Scan for the cell matching the given text and deliver its (x, y) coordinate at center. 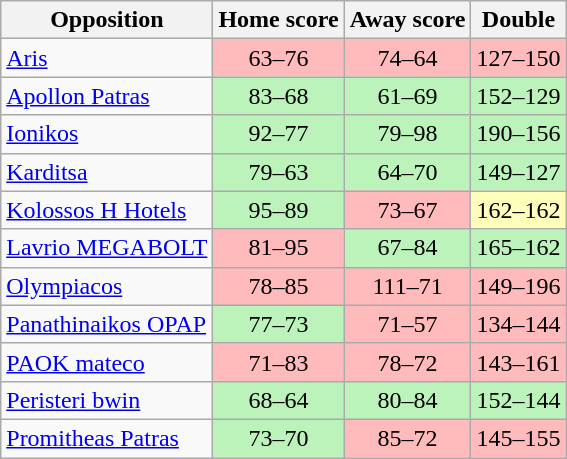
Peristeri bwin (107, 400)
190–156 (518, 134)
79–63 (278, 172)
134–144 (518, 324)
143–161 (518, 362)
Away score (408, 20)
73–67 (408, 210)
145–155 (518, 438)
152–144 (518, 400)
67–84 (408, 248)
Promitheas Patras (107, 438)
79–98 (408, 134)
Opposition (107, 20)
85–72 (408, 438)
78–85 (278, 286)
Karditsa (107, 172)
Apollon Patras (107, 96)
Double (518, 20)
Olympiacos (107, 286)
80–84 (408, 400)
Lavrio MEGABOLT (107, 248)
68–64 (278, 400)
Panathinaikos OPAP (107, 324)
63–76 (278, 58)
149–196 (518, 286)
Ionikos (107, 134)
Kolossos H Hotels (107, 210)
162–162 (518, 210)
127–150 (518, 58)
95–89 (278, 210)
71–83 (278, 362)
PAOK mateco (107, 362)
111–71 (408, 286)
81–95 (278, 248)
78–72 (408, 362)
77–73 (278, 324)
165–162 (518, 248)
83–68 (278, 96)
Aris (107, 58)
149–127 (518, 172)
73–70 (278, 438)
64–70 (408, 172)
Home score (278, 20)
61–69 (408, 96)
152–129 (518, 96)
92–77 (278, 134)
74–64 (408, 58)
71–57 (408, 324)
